Return [x, y] of the center of cell containing provided text 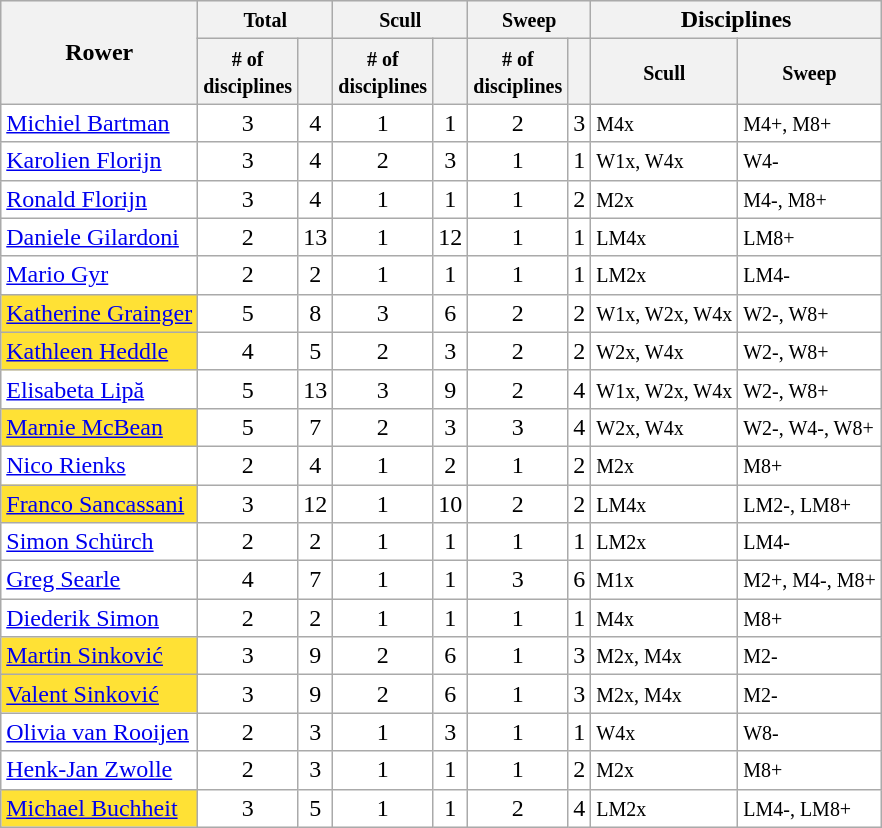
Total [266, 20]
W1x, W4x [664, 161]
Franco Sancassani [100, 503]
10 [450, 503]
8 [316, 313]
Kathleen Heddle [100, 351]
Martin Sinković [100, 656]
Elisabeta Lipă [100, 389]
Diederik Simon [100, 618]
Michael Buchheit [100, 808]
LM4-, LM8+ [810, 808]
Disciplines [736, 20]
W4x [664, 732]
Henk-Jan Zwolle [100, 770]
W4- [810, 161]
M4-, M8+ [810, 199]
M1x [664, 580]
Ronald Florijn [100, 199]
W2-, W4-, W8+ [810, 427]
W8- [810, 732]
Simon Schürch [100, 542]
Karolien Florijn [100, 161]
Valent Sinković [100, 694]
Nico Rienks [100, 465]
Greg Searle [100, 580]
Marnie McBean [100, 427]
Michiel Bartman [100, 123]
M2+, M4-, M8+ [810, 580]
Mario Gyr [100, 275]
Daniele Gilardoni [100, 237]
M4+, M8+ [810, 123]
Katherine Grainger [100, 313]
Rower [100, 52]
LM8+ [810, 237]
Olivia van Rooijen [100, 732]
LM2-, LM8+ [810, 503]
